For the text-containing cell, return its midpoint in [X, Y] coordinate format. 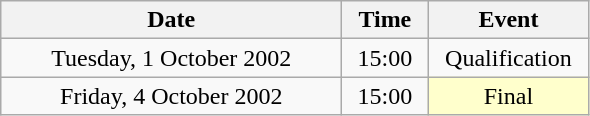
Friday, 4 October 2002 [172, 96]
Final [508, 96]
Time [385, 20]
Date [172, 20]
Tuesday, 1 October 2002 [172, 58]
Event [508, 20]
Qualification [508, 58]
